Detect which cell encompasses the target text, then output its (X, Y) center coordinate. 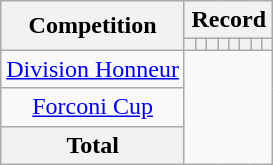
Competition (93, 26)
Record (228, 20)
Forconi Cup (93, 107)
Division Honneur (93, 69)
Total (93, 145)
